Capture the cell that displays the provided text and extract its (X, Y) central coordinate. 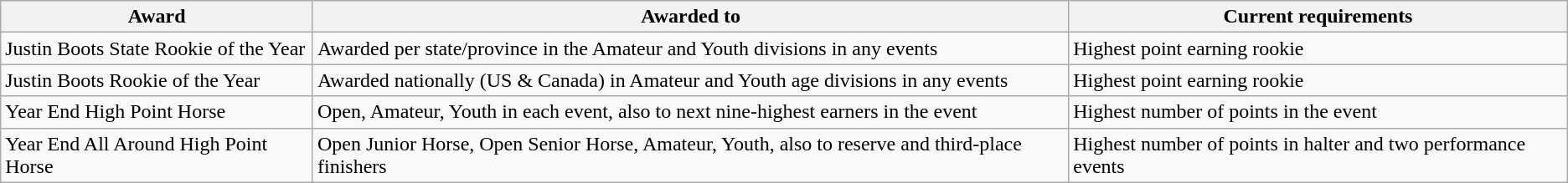
Current requirements (1318, 17)
Year End High Point Horse (157, 112)
Open, Amateur, Youth in each event, also to next nine-highest earners in the event (690, 112)
Highest number of points in the event (1318, 112)
Award (157, 17)
Justin Boots State Rookie of the Year (157, 48)
Awarded nationally (US & Canada) in Amateur and Youth age divisions in any events (690, 80)
Highest number of points in halter and two performance events (1318, 155)
Awarded per state/province in the Amateur and Youth divisions in any events (690, 48)
Awarded to (690, 17)
Open Junior Horse, Open Senior Horse, Amateur, Youth, also to reserve and third-place finishers (690, 155)
Year End All Around High Point Horse (157, 155)
Justin Boots Rookie of the Year (157, 80)
